Find where the given text appears and provide that cell's center as (X, Y) coordinate. 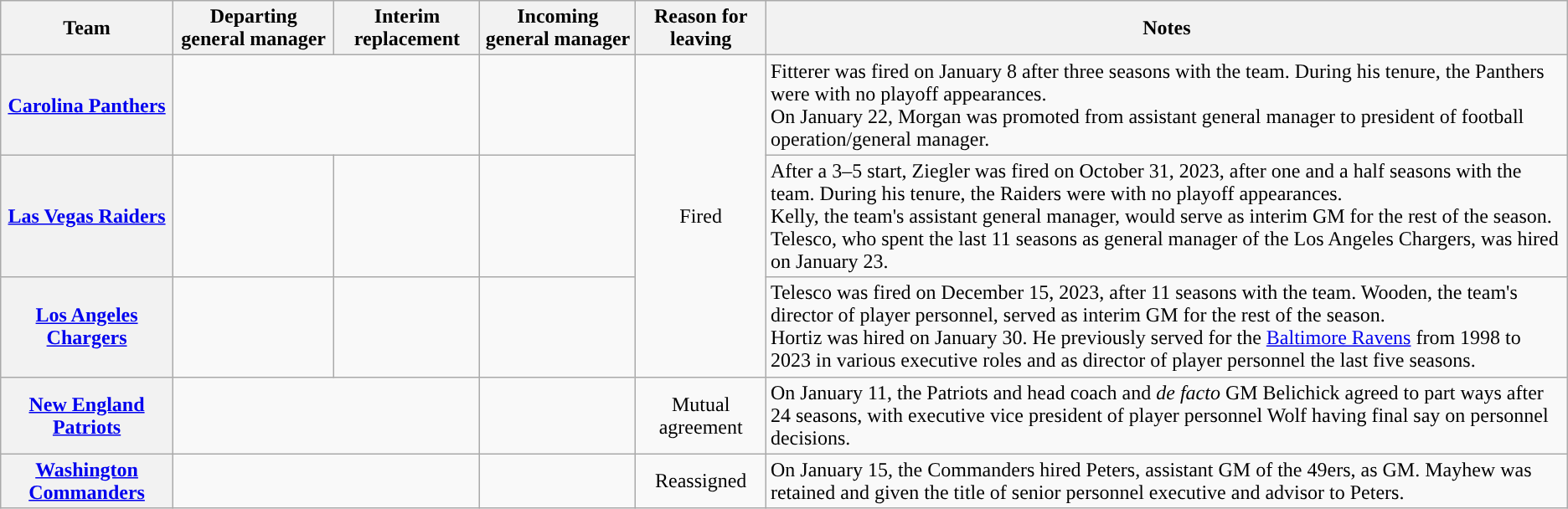
Reassigned (701, 481)
Incoming general manager (558, 28)
Washington Commanders (87, 481)
Team (87, 28)
Mutual agreement (701, 415)
Fired (701, 216)
Los Angeles Chargers (87, 326)
Departing general manager (253, 28)
Interim replacement (407, 28)
Las Vegas Raiders (87, 216)
Notes (1166, 28)
Carolina Panthers (87, 105)
New England Patriots (87, 415)
Reason for leaving (701, 28)
